Pinpoint the cell where the given text exists, returning its (X, Y) midpoint coordinate. 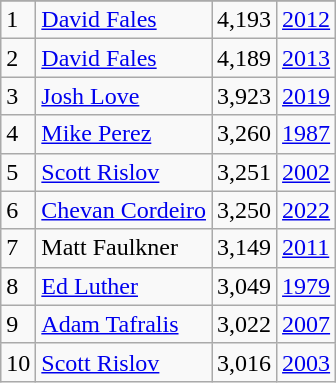
8 (18, 286)
7 (18, 248)
4 (18, 134)
3,923 (244, 96)
Ed Luther (124, 286)
2019 (306, 96)
Mike Perez (124, 134)
3,250 (244, 210)
6 (18, 210)
2002 (306, 172)
3,149 (244, 248)
Chevan Cordeiro (124, 210)
3,260 (244, 134)
Matt Faulkner (124, 248)
2007 (306, 324)
3,022 (244, 324)
Josh Love (124, 96)
2 (18, 58)
1979 (306, 286)
10 (18, 362)
5 (18, 172)
2012 (306, 20)
3,251 (244, 172)
4,189 (244, 58)
3 (18, 96)
3,016 (244, 362)
2013 (306, 58)
4,193 (244, 20)
2022 (306, 210)
1987 (306, 134)
2011 (306, 248)
2003 (306, 362)
3,049 (244, 286)
Adam Tafralis (124, 324)
9 (18, 324)
1 (18, 20)
